Identify which cell holds the provided text, then report its [X, Y] central coordinate. 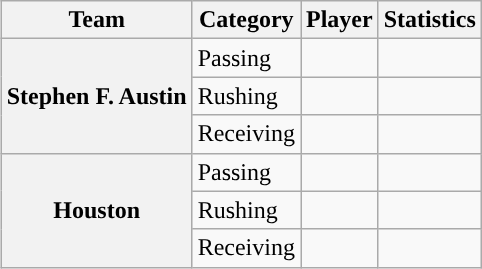
Team [96, 20]
Statistics [430, 20]
Stephen F. Austin [96, 96]
Player [339, 20]
Category [246, 20]
Houston [96, 210]
